Pinpoint the cell where the given text exists, returning its [x, y] midpoint coordinate. 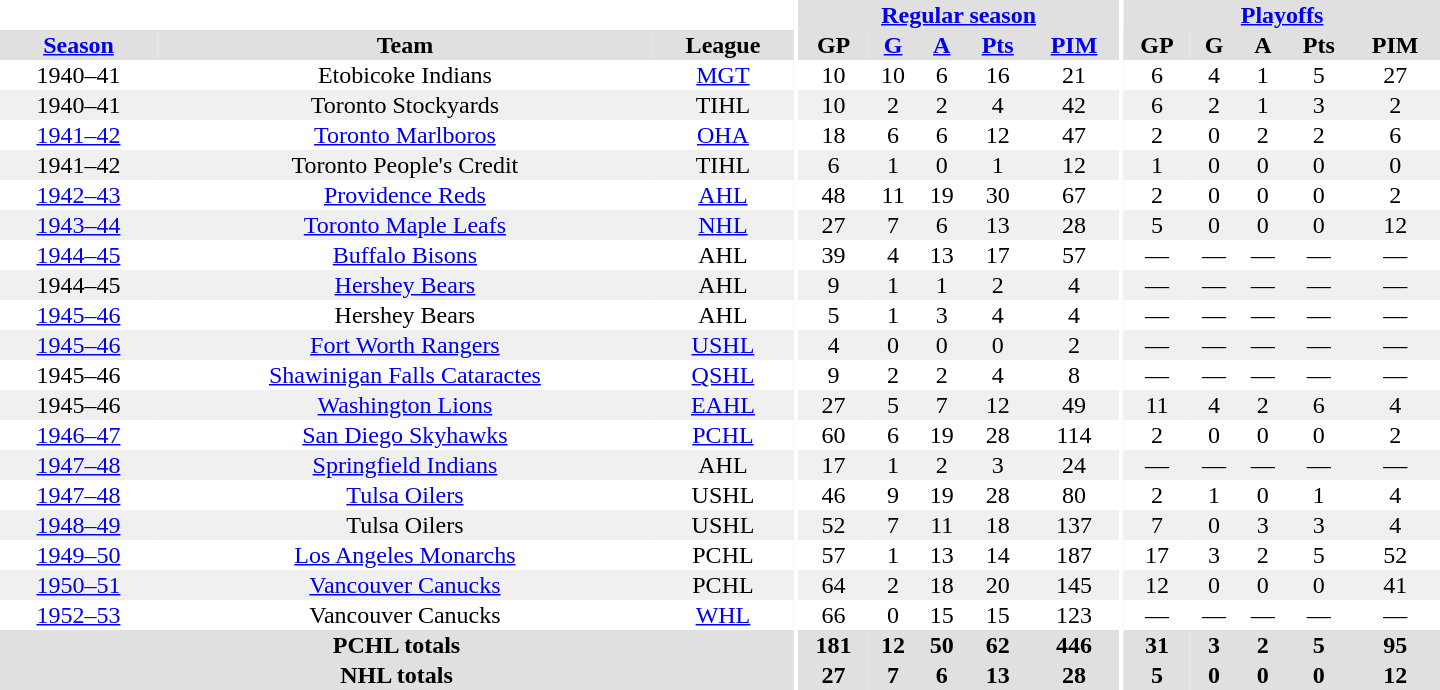
San Diego Skyhawks [405, 435]
Springfield Indians [405, 465]
Shawinigan Falls Cataractes [405, 375]
Washington Lions [405, 405]
1946–47 [78, 435]
Buffalo Bisons [405, 255]
EAHL [723, 405]
Toronto Stockyards [405, 105]
16 [998, 75]
Etobicoke Indians [405, 75]
66 [833, 615]
24 [1074, 465]
60 [833, 435]
47 [1074, 135]
Playoffs [1282, 15]
League [723, 45]
1948–49 [78, 525]
14 [998, 555]
Providence Reds [405, 195]
145 [1074, 585]
Regular season [958, 15]
NHL totals [396, 675]
NHL [723, 225]
Los Angeles Monarchs [405, 555]
PCHL totals [396, 645]
62 [998, 645]
20 [998, 585]
MGT [723, 75]
48 [833, 195]
8 [1074, 375]
WHL [723, 615]
Fort Worth Rangers [405, 345]
114 [1074, 435]
QSHL [723, 375]
1942–43 [78, 195]
49 [1074, 405]
80 [1074, 495]
42 [1074, 105]
30 [998, 195]
Toronto Marlboros [405, 135]
1952–53 [78, 615]
Season [78, 45]
46 [833, 495]
OHA [723, 135]
187 [1074, 555]
41 [1395, 585]
1949–50 [78, 555]
21 [1074, 75]
95 [1395, 645]
50 [942, 645]
39 [833, 255]
1943–44 [78, 225]
1950–51 [78, 585]
Toronto Maple Leafs [405, 225]
31 [1157, 645]
64 [833, 585]
446 [1074, 645]
67 [1074, 195]
137 [1074, 525]
181 [833, 645]
Toronto People's Credit [405, 165]
Team [405, 45]
123 [1074, 615]
